Output the (x, y) coordinate of the center of the cell containing the given text.  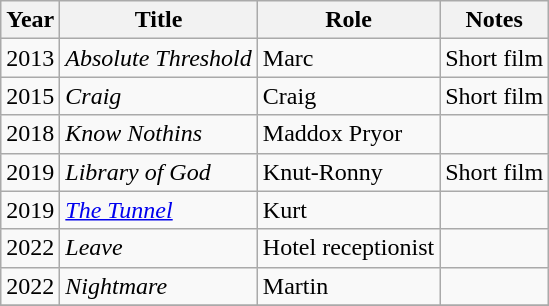
2013 (30, 58)
Know Nothins (159, 134)
Martin (348, 286)
Library of God (159, 172)
Leave (159, 248)
Role (348, 20)
Absolute Threshold (159, 58)
Notes (494, 20)
Knut-Ronny (348, 172)
Year (30, 20)
Marc (348, 58)
2018 (30, 134)
Hotel receptionist (348, 248)
Title (159, 20)
Nightmare (159, 286)
Kurt (348, 210)
The Tunnel (159, 210)
Maddox Pryor (348, 134)
2015 (30, 96)
